Capture the cell that displays the provided text and extract its [X, Y] central coordinate. 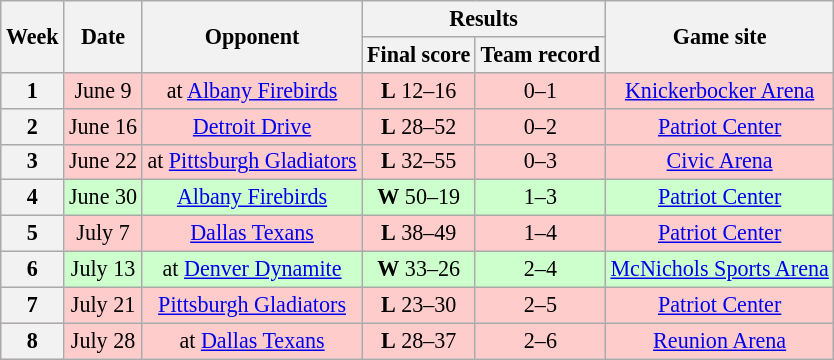
L 38–49 [419, 233]
2–6 [540, 341]
8 [32, 341]
6 [32, 269]
July 7 [103, 233]
1–4 [540, 233]
1 [32, 90]
at Albany Firebirds [252, 90]
June 9 [103, 90]
at Dallas Texans [252, 341]
June 16 [103, 126]
Date [103, 36]
Pittsburgh Gladiators [252, 305]
Reunion Arena [720, 341]
Albany Firebirds [252, 198]
Dallas Texans [252, 233]
W 33–26 [419, 269]
at Pittsburgh Gladiators [252, 162]
Detroit Drive [252, 126]
July 21 [103, 305]
L 32–55 [419, 162]
L 23–30 [419, 305]
1–3 [540, 198]
L 12–16 [419, 90]
2 [32, 126]
McNichols Sports Arena [720, 269]
0–1 [540, 90]
2–4 [540, 269]
at Denver Dynamite [252, 269]
4 [32, 198]
Knickerbocker Arena [720, 90]
5 [32, 233]
July 13 [103, 269]
June 30 [103, 198]
Results [484, 18]
Opponent [252, 36]
Final score [419, 54]
3 [32, 162]
L 28–52 [419, 126]
June 22 [103, 162]
Team record [540, 54]
July 28 [103, 341]
W 50–19 [419, 198]
2–5 [540, 305]
Week [32, 36]
7 [32, 305]
Civic Arena [720, 162]
0–2 [540, 126]
0–3 [540, 162]
L 28–37 [419, 341]
Game site [720, 36]
